Return [X, Y] of the center of cell containing provided text 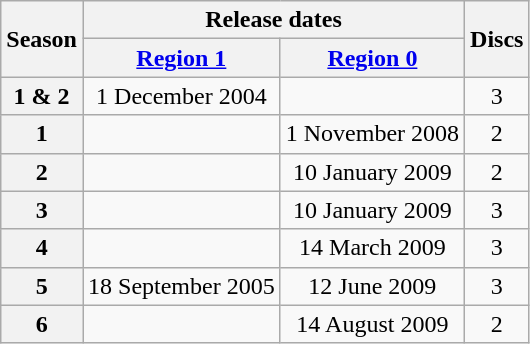
5 [42, 286]
6 [42, 324]
4 [42, 248]
Season [42, 39]
Release dates [273, 20]
1 December 2004 [181, 96]
1 November 2008 [372, 134]
14 August 2009 [372, 324]
12 June 2009 [372, 286]
Region 0 [372, 58]
14 March 2009 [372, 248]
Discs [497, 39]
Region 1 [181, 58]
18 September 2005 [181, 286]
1 & 2 [42, 96]
1 [42, 134]
